For the text-containing cell, return its midpoint in [X, Y] coordinate format. 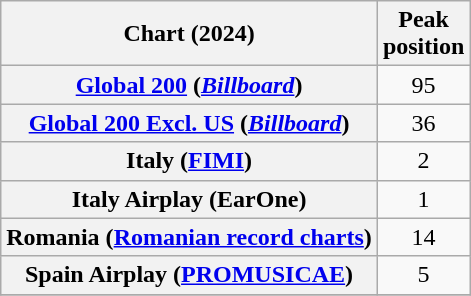
Global 200 Excl. US (Billboard) [190, 123]
1 [423, 199]
14 [423, 237]
95 [423, 85]
5 [423, 275]
Peakposition [423, 34]
2 [423, 161]
Spain Airplay (PROMUSICAE) [190, 275]
Italy (FIMI) [190, 161]
Global 200 (Billboard) [190, 85]
Chart (2024) [190, 34]
Italy Airplay (EarOne) [190, 199]
Romania (Romanian record charts) [190, 237]
36 [423, 123]
